Detect which cell encompasses the target text, then output its (x, y) center coordinate. 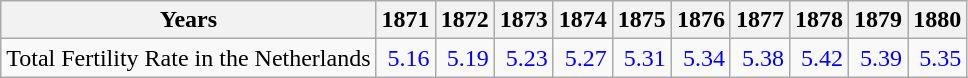
1880 (938, 20)
1878 (818, 20)
5.23 (524, 58)
5.31 (642, 58)
1873 (524, 20)
5.19 (464, 58)
1879 (878, 20)
Years (188, 20)
1874 (582, 20)
5.38 (760, 58)
Total Fertility Rate in the Netherlands (188, 58)
1871 (406, 20)
1875 (642, 20)
5.42 (818, 58)
5.35 (938, 58)
5.34 (700, 58)
1872 (464, 20)
5.16 (406, 58)
5.39 (878, 58)
1876 (700, 20)
1877 (760, 20)
5.27 (582, 58)
